Extract the [x, y] coordinate from the center of the cell holding the provided text.  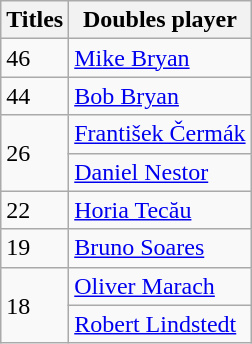
Horia Tecău [160, 210]
46 [35, 58]
Oliver Marach [160, 286]
44 [35, 96]
Titles [35, 20]
26 [35, 153]
19 [35, 248]
Bob Bryan [160, 96]
František Čermák [160, 134]
Doubles player [160, 20]
Daniel Nestor [160, 172]
18 [35, 305]
Robert Lindstedt [160, 324]
Bruno Soares [160, 248]
Mike Bryan [160, 58]
22 [35, 210]
